Provide the (X, Y) coordinate of the cell's center where the given text is located.  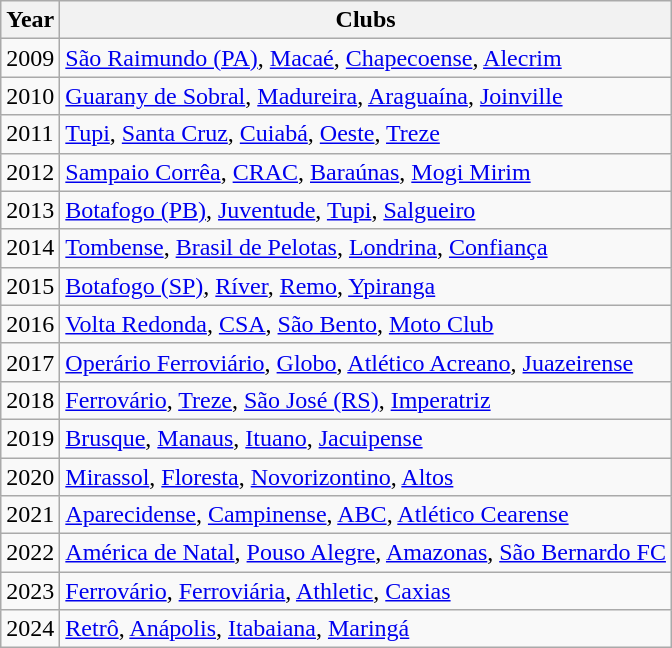
2013 (30, 210)
2019 (30, 438)
2017 (30, 362)
2012 (30, 172)
São Raimundo (PA), Macaé, Chapecoense, Alecrim (366, 58)
2016 (30, 324)
2010 (30, 96)
Guarany de Sobral, Madureira, Araguaína, Joinville (366, 96)
Ferrovário, Ferroviária, Athletic, Caxias (366, 591)
Volta Redonda, CSA, São Bento, Moto Club (366, 324)
Botafogo (PB), Juventude, Tupi, Salgueiro (366, 210)
2024 (30, 629)
Year (30, 20)
América de Natal, Pouso Alegre, Amazonas, São Bernardo FC (366, 553)
Clubs (366, 20)
2014 (30, 248)
Operário Ferroviário, Globo, Atlético Acreano, Juazeirense (366, 362)
2020 (30, 477)
2018 (30, 400)
Brusque, Manaus, Ituano, Jacuipense (366, 438)
Tupi, Santa Cruz, Cuiabá, Oeste, Treze (366, 134)
2011 (30, 134)
2009 (30, 58)
Botafogo (SP), Ríver, Remo, Ypiranga (366, 286)
Sampaio Corrêa, CRAC, Baraúnas, Mogi Mirim (366, 172)
2021 (30, 515)
Mirassol, Floresta, Novorizontino, Altos (366, 477)
Ferrovário, Treze, São José (RS), Imperatriz (366, 400)
Retrô, Anápolis, Itabaiana, Maringá (366, 629)
2023 (30, 591)
Tombense, Brasil de Pelotas, Londrina, Confiança (366, 248)
Aparecidense, Campinense, ABC, Atlético Cearense (366, 515)
2015 (30, 286)
2022 (30, 553)
